From the cell containing the given text, extract its center point as [X, Y] coordinate. 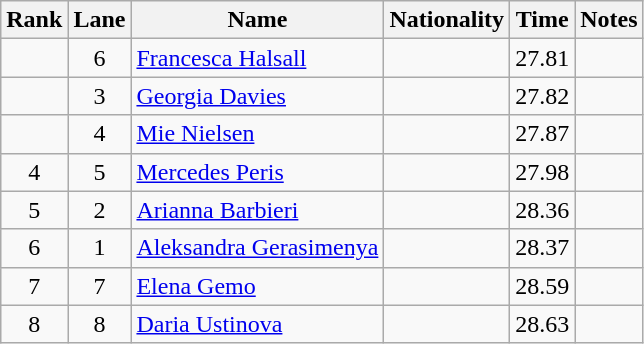
27.81 [542, 58]
Francesca Halsall [258, 58]
1 [100, 248]
Name [258, 20]
27.87 [542, 134]
Elena Gemo [258, 286]
Lane [100, 20]
3 [100, 96]
Time [542, 20]
Nationality [447, 20]
2 [100, 210]
27.98 [542, 172]
Georgia Davies [258, 96]
Mercedes Peris [258, 172]
Rank [34, 20]
28.59 [542, 286]
Aleksandra Gerasimenya [258, 248]
27.82 [542, 96]
Arianna Barbieri [258, 210]
28.63 [542, 324]
Mie Nielsen [258, 134]
28.37 [542, 248]
Daria Ustinova [258, 324]
28.36 [542, 210]
Notes [609, 20]
